Extract the [X, Y] coordinate from the center of the cell holding the provided text.  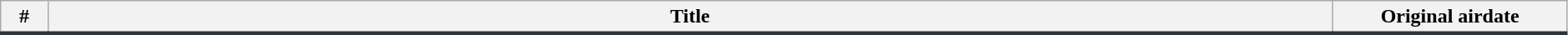
Original airdate [1450, 17]
Title [690, 17]
# [24, 17]
